Capture the cell that displays the provided text and extract its (x, y) central coordinate. 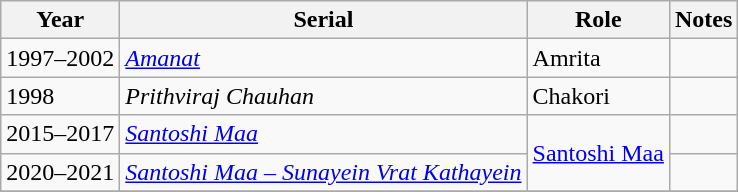
Role (598, 20)
Prithviraj Chauhan (324, 96)
Chakori (598, 96)
Year (60, 20)
2015–2017 (60, 134)
1997–2002 (60, 58)
Santoshi Maa – Sunayein Vrat Kathayein (324, 172)
Serial (324, 20)
Notes (703, 20)
2020–2021 (60, 172)
1998 (60, 96)
Amrita (598, 58)
Amanat (324, 58)
